Locate the cell with the specified text and output its (x, y) center coordinate. 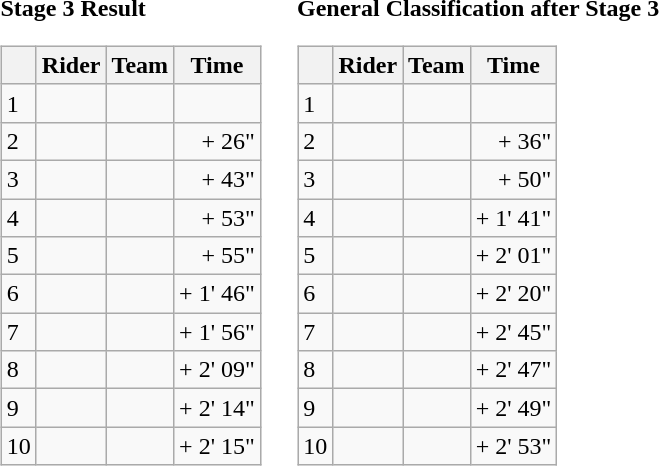
+ 43" (218, 179)
+ 2' 15" (218, 446)
+ 1' 46" (218, 294)
+ 55" (218, 256)
+ 2' 45" (514, 332)
+ 2' 47" (514, 370)
+ 50" (514, 179)
+ 26" (218, 141)
+ 2' 14" (218, 408)
+ 36" (514, 141)
+ 1' 56" (218, 332)
+ 2' 20" (514, 294)
+ 2' 49" (514, 408)
+ 2' 09" (218, 370)
+ 1' 41" (514, 217)
+ 53" (218, 217)
+ 2' 01" (514, 256)
+ 2' 53" (514, 446)
